Output the (x, y) coordinate of the center of the cell containing the given text.  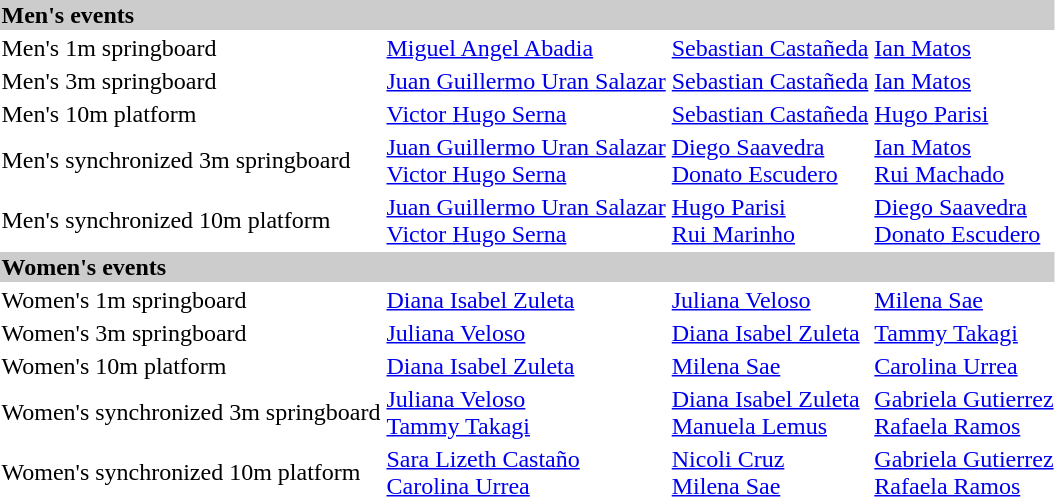
Tammy Takagi (964, 333)
Women's 3m springboard (191, 333)
Juan Guillermo Uran Salazar (526, 81)
Gabriela GutierrezRafaela Ramos (964, 412)
Men's 10m platform (191, 114)
Men's 1m springboard (191, 48)
Men's synchronized 3m springboard (191, 160)
Men's events (528, 15)
Miguel Angel Abadia (526, 48)
Hugo Parisi (964, 114)
Ian MatosRui Machado (964, 160)
Women's 10m platform (191, 366)
Diana Isabel ZuletaManuela Lemus (770, 412)
Carolina Urrea (964, 366)
Women's events (528, 267)
Hugo ParisiRui Marinho (770, 220)
Juliana VelosoTammy Takagi (526, 412)
Women's synchronized 3m springboard (191, 412)
Men's synchronized 10m platform (191, 220)
Victor Hugo Serna (526, 114)
Women's 1m springboard (191, 300)
Men's 3m springboard (191, 81)
